Scan for the cell matching the given text and deliver its (X, Y) coordinate at center. 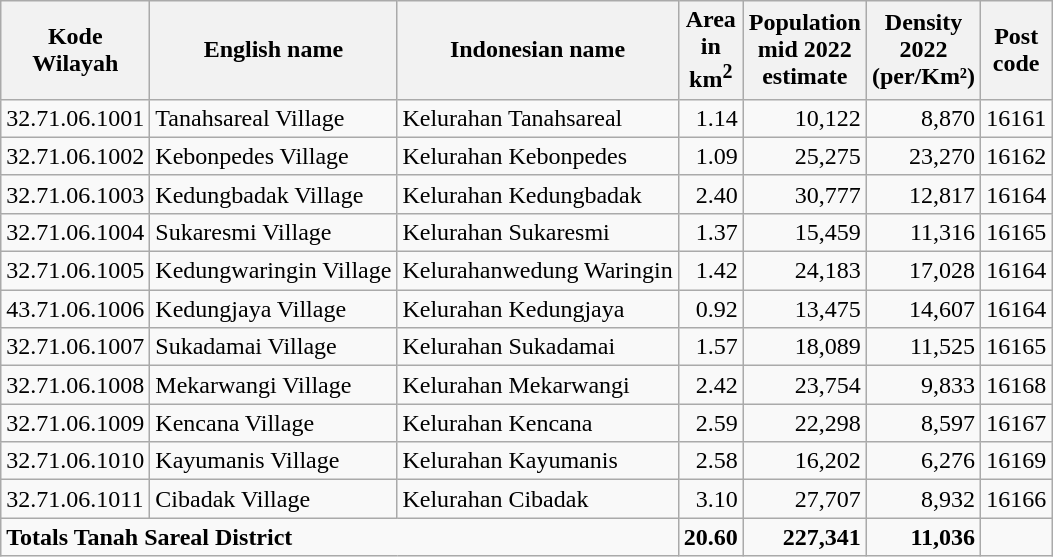
227,341 (804, 537)
8,597 (923, 423)
8,870 (923, 118)
16169 (1016, 461)
English name (274, 50)
25,275 (804, 156)
2.42 (710, 385)
15,459 (804, 232)
43.71.06.1006 (76, 309)
Totals Tanah Sareal District (340, 537)
Kedungwaringin Village (274, 271)
8,932 (923, 499)
1.14 (710, 118)
Kelurahan Kedungjaya (538, 309)
23,270 (923, 156)
20.60 (710, 537)
Population mid 2022estimate (804, 50)
Postcode (1016, 50)
32.71.06.1010 (76, 461)
Tanahsareal Village (274, 118)
12,817 (923, 194)
Kelurahan Mekarwangi (538, 385)
32.71.06.1003 (76, 194)
18,089 (804, 347)
1.42 (710, 271)
Indonesian name (538, 50)
Kayumanis Village (274, 461)
Kencana Village (274, 423)
6,276 (923, 461)
22,298 (804, 423)
11,525 (923, 347)
2.40 (710, 194)
Sukadamai Village (274, 347)
32.71.06.1004 (76, 232)
Kelurahan Tanahsareal (538, 118)
32.71.06.1002 (76, 156)
32.71.06.1005 (76, 271)
17,028 (923, 271)
11,036 (923, 537)
32.71.06.1007 (76, 347)
2.59 (710, 423)
Kelurahan Kedungbadak (538, 194)
32.71.06.1008 (76, 385)
10,122 (804, 118)
0.92 (710, 309)
Density 2022(per/Km²) (923, 50)
Kedungjaya Village (274, 309)
16166 (1016, 499)
3.10 (710, 499)
16168 (1016, 385)
Kelurahan Sukaresmi (538, 232)
Cibadak Village (274, 499)
16167 (1016, 423)
Kelurahan Cibadak (538, 499)
Mekarwangi Village (274, 385)
30,777 (804, 194)
24,183 (804, 271)
Kelurahan Kebonpedes (538, 156)
Kebonpedes Village (274, 156)
1.57 (710, 347)
13,475 (804, 309)
23,754 (804, 385)
16162 (1016, 156)
16161 (1016, 118)
9,833 (923, 385)
Kelurahanwedung Waringin (538, 271)
32.71.06.1011 (76, 499)
27,707 (804, 499)
1.37 (710, 232)
1.09 (710, 156)
Kelurahan Kayumanis (538, 461)
32.71.06.1001 (76, 118)
Kelurahan Sukadamai (538, 347)
2.58 (710, 461)
Kelurahan Kencana (538, 423)
11,316 (923, 232)
Area inkm2 (710, 50)
32.71.06.1009 (76, 423)
16,202 (804, 461)
Sukaresmi Village (274, 232)
Kedungbadak Village (274, 194)
14,607 (923, 309)
KodeWilayah (76, 50)
